Search for the cell housing the specified text and yield its (X, Y) center coordinate. 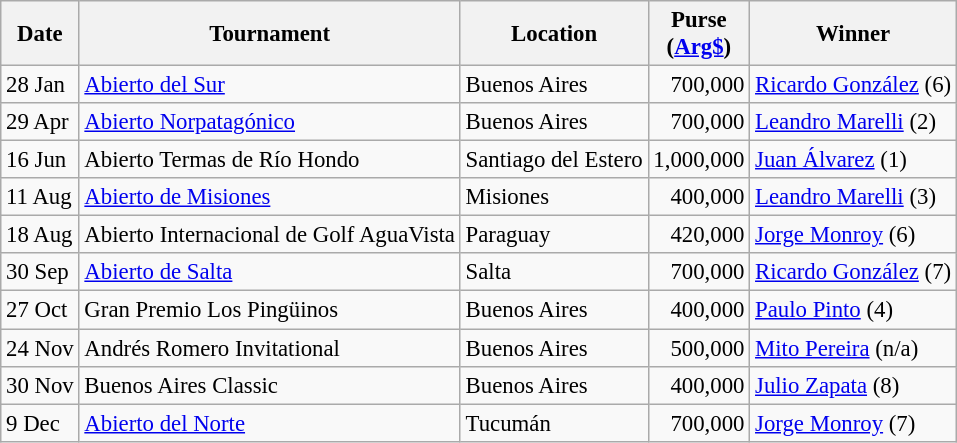
24 Nov (40, 348)
Jorge Monroy (7) (854, 423)
Date (40, 34)
30 Nov (40, 385)
Paulo Pinto (4) (854, 310)
Tournament (270, 34)
28 Jan (40, 85)
Misiones (554, 197)
Location (554, 34)
Julio Zapata (8) (854, 385)
Abierto del Norte (270, 423)
18 Aug (40, 235)
420,000 (699, 235)
Purse(Arg$) (699, 34)
1,000,000 (699, 160)
Leandro Marelli (2) (854, 122)
Abierto de Misiones (270, 197)
29 Apr (40, 122)
Mito Pereira (n/a) (854, 348)
Gran Premio Los Pingüinos (270, 310)
Juan Álvarez (1) (854, 160)
Abierto Termas de Río Hondo (270, 160)
Paraguay (554, 235)
Andrés Romero Invitational (270, 348)
Salta (554, 273)
27 Oct (40, 310)
Jorge Monroy (6) (854, 235)
Abierto Norpatagónico (270, 122)
Abierto Internacional de Golf AguaVista (270, 235)
Buenos Aires Classic (270, 385)
Leandro Marelli (3) (854, 197)
9 Dec (40, 423)
Tucumán (554, 423)
Abierto de Salta (270, 273)
Ricardo González (6) (854, 85)
Ricardo González (7) (854, 273)
Santiago del Estero (554, 160)
Winner (854, 34)
500,000 (699, 348)
16 Jun (40, 160)
30 Sep (40, 273)
Abierto del Sur (270, 85)
11 Aug (40, 197)
